For the text-containing cell, return its midpoint in (x, y) coordinate format. 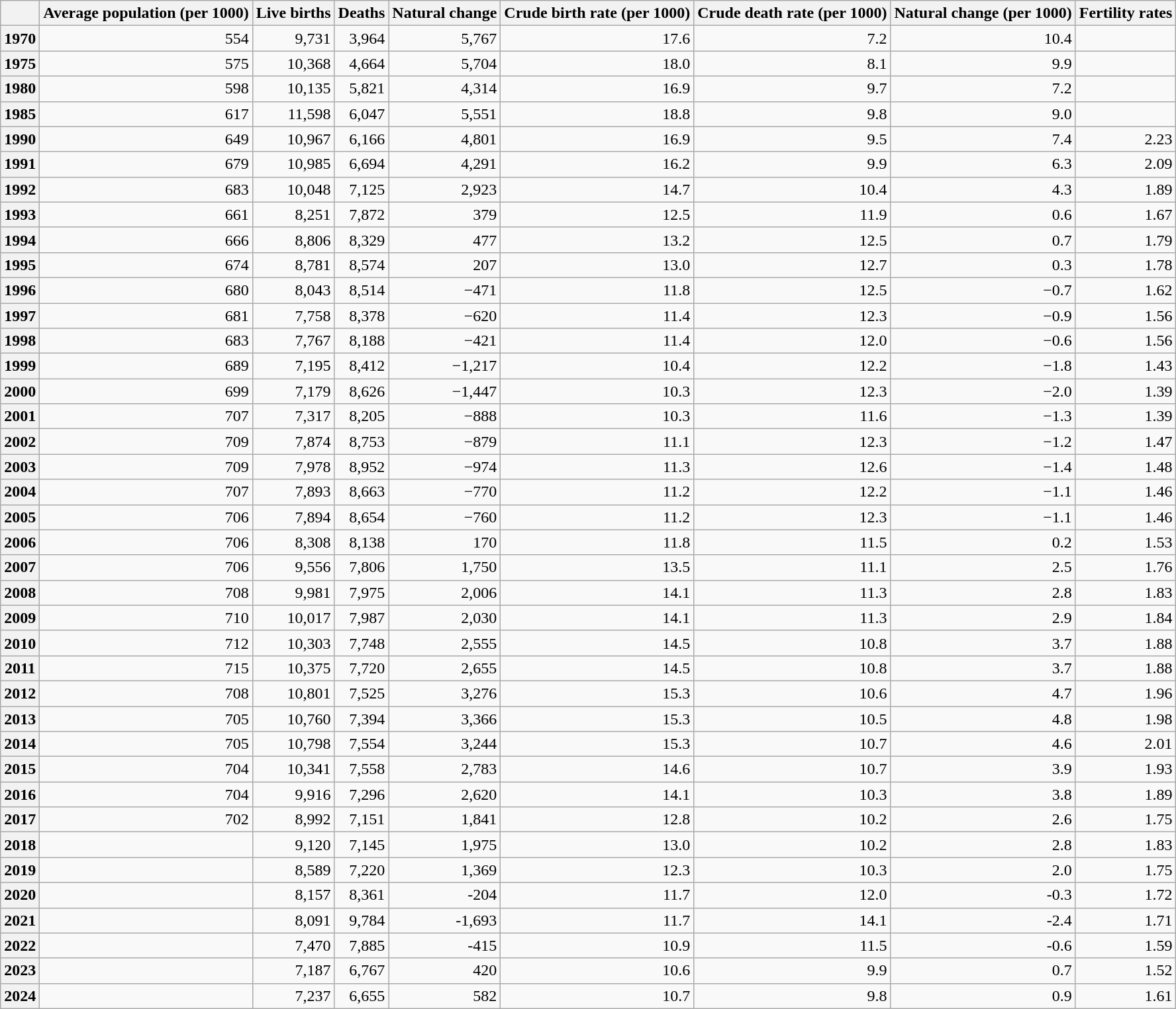
1.61 (1126, 996)
8,188 (362, 341)
−0.9 (983, 316)
−0.7 (983, 290)
7,872 (362, 215)
2007 (20, 567)
689 (146, 366)
4,314 (445, 89)
379 (445, 215)
207 (445, 265)
−421 (445, 341)
7,767 (293, 341)
1.79 (1126, 240)
8,952 (362, 467)
6,166 (362, 139)
2005 (20, 517)
6,047 (362, 114)
1970 (20, 38)
2024 (20, 996)
10,967 (293, 139)
1.67 (1126, 215)
1985 (20, 114)
−1.3 (983, 416)
8,806 (293, 240)
7,179 (293, 391)
2,006 (445, 593)
674 (146, 265)
7,525 (362, 693)
2008 (20, 593)
−471 (445, 290)
1.53 (1126, 542)
7,894 (293, 517)
−888 (445, 416)
Live births (293, 13)
710 (146, 618)
6,694 (362, 164)
7.4 (983, 139)
3,276 (445, 693)
1,750 (445, 567)
699 (146, 391)
9,784 (362, 920)
1996 (20, 290)
2.9 (983, 618)
7,975 (362, 593)
7,978 (293, 467)
554 (146, 38)
1,369 (445, 870)
2022 (20, 945)
2012 (20, 693)
8,138 (362, 542)
8,157 (293, 895)
Crude birth rate (per 1000) (597, 13)
9,916 (293, 794)
2,620 (445, 794)
9.0 (983, 114)
8,574 (362, 265)
2016 (20, 794)
170 (445, 542)
14.6 (597, 769)
680 (146, 290)
8,753 (362, 442)
4,664 (362, 64)
702 (146, 820)
7,237 (293, 996)
−879 (445, 442)
1.96 (1126, 693)
10,985 (293, 164)
0.9 (983, 996)
−0.6 (983, 341)
7,885 (362, 945)
10,135 (293, 89)
2018 (20, 845)
1.48 (1126, 467)
2010 (20, 643)
7,220 (362, 870)
2019 (20, 870)
-0.3 (983, 895)
8,992 (293, 820)
1998 (20, 341)
8,654 (362, 517)
10,368 (293, 64)
1.52 (1126, 971)
661 (146, 215)
9,120 (293, 845)
6,767 (362, 971)
10,798 (293, 744)
1992 (20, 189)
649 (146, 139)
2015 (20, 769)
−974 (445, 467)
1,841 (445, 820)
681 (146, 316)
8,378 (362, 316)
1999 (20, 366)
−1.2 (983, 442)
0.2 (983, 542)
10,048 (293, 189)
−1.8 (983, 366)
2003 (20, 467)
5,551 (445, 114)
Natural change (445, 13)
16.2 (597, 164)
12.7 (792, 265)
-415 (445, 945)
0.3 (983, 265)
7,151 (362, 820)
2.5 (983, 567)
8.1 (792, 64)
9,981 (293, 593)
3.8 (983, 794)
14.7 (597, 189)
8,412 (362, 366)
666 (146, 240)
−620 (445, 316)
5,767 (445, 38)
10,341 (293, 769)
-2.4 (983, 920)
6,655 (362, 996)
18.0 (597, 64)
2009 (20, 618)
582 (445, 996)
1991 (20, 164)
8,043 (293, 290)
1975 (20, 64)
-204 (445, 895)
1.98 (1126, 718)
2001 (20, 416)
2006 (20, 542)
−1,217 (445, 366)
1995 (20, 265)
1.78 (1126, 265)
1993 (20, 215)
4,801 (445, 139)
598 (146, 89)
7,758 (293, 316)
4,291 (445, 164)
477 (445, 240)
8,589 (293, 870)
2020 (20, 895)
715 (146, 668)
2000 (20, 391)
9.7 (792, 89)
1.76 (1126, 567)
1.47 (1126, 442)
1997 (20, 316)
5,821 (362, 89)
6.3 (983, 164)
420 (445, 971)
-1,693 (445, 920)
7,874 (293, 442)
Deaths (362, 13)
4.3 (983, 189)
617 (146, 114)
10.5 (792, 718)
2,655 (445, 668)
8,205 (362, 416)
-0.6 (983, 945)
8,514 (362, 290)
2.23 (1126, 139)
1980 (20, 89)
9.5 (792, 139)
2021 (20, 920)
Natural change (per 1000) (983, 13)
−1.4 (983, 467)
7,317 (293, 416)
4.6 (983, 744)
3,366 (445, 718)
1.72 (1126, 895)
2017 (20, 820)
2011 (20, 668)
1.93 (1126, 769)
8,781 (293, 265)
5,704 (445, 64)
1990 (20, 139)
3.9 (983, 769)
−2.0 (983, 391)
575 (146, 64)
8,329 (362, 240)
2,783 (445, 769)
1994 (20, 240)
712 (146, 643)
8,361 (362, 895)
11.6 (792, 416)
2014 (20, 744)
3,244 (445, 744)
2.6 (983, 820)
7,748 (362, 643)
7,558 (362, 769)
11,598 (293, 114)
4.8 (983, 718)
17.6 (597, 38)
2013 (20, 718)
Fertility rates (1126, 13)
2002 (20, 442)
2.09 (1126, 164)
2004 (20, 492)
10,801 (293, 693)
8,091 (293, 920)
2,030 (445, 618)
−1,447 (445, 391)
7,187 (293, 971)
13.5 (597, 567)
10,375 (293, 668)
4.7 (983, 693)
8,308 (293, 542)
Crude death rate (per 1000) (792, 13)
1.84 (1126, 618)
1,975 (445, 845)
8,626 (362, 391)
7,806 (362, 567)
7,554 (362, 744)
13.2 (597, 240)
18.8 (597, 114)
7,987 (362, 618)
2.0 (983, 870)
1.71 (1126, 920)
2023 (20, 971)
10.9 (597, 945)
2,555 (445, 643)
7,195 (293, 366)
9,731 (293, 38)
2,923 (445, 189)
9,556 (293, 567)
1.59 (1126, 945)
7,720 (362, 668)
12.8 (597, 820)
0.6 (983, 215)
10,017 (293, 618)
12.6 (792, 467)
8,251 (293, 215)
2.01 (1126, 744)
8,663 (362, 492)
3,964 (362, 38)
1.43 (1126, 366)
7,296 (362, 794)
10,760 (293, 718)
11.9 (792, 215)
7,394 (362, 718)
10,303 (293, 643)
7,145 (362, 845)
7,125 (362, 189)
−760 (445, 517)
Average population (per 1000) (146, 13)
7,893 (293, 492)
679 (146, 164)
−770 (445, 492)
7,470 (293, 945)
1.62 (1126, 290)
